Return [X, Y] of the center of cell containing provided text 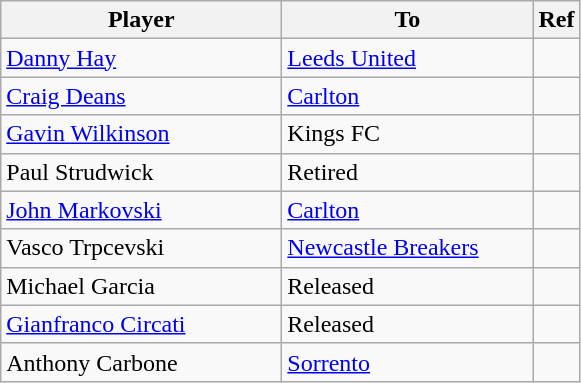
Vasco Trpcevski [142, 248]
Ref [556, 20]
Gavin Wilkinson [142, 134]
Player [142, 20]
Kings FC [408, 134]
Paul Strudwick [142, 172]
Leeds United [408, 58]
Danny Hay [142, 58]
Craig Deans [142, 96]
Michael Garcia [142, 286]
Anthony Carbone [142, 362]
Retired [408, 172]
Newcastle Breakers [408, 248]
Gianfranco Circati [142, 324]
Sorrento [408, 362]
John Markovski [142, 210]
To [408, 20]
